Detect which cell encompasses the target text, then output its [x, y] center coordinate. 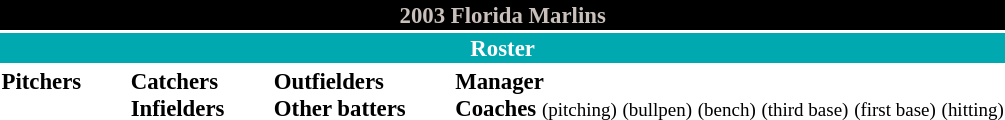
2003 Florida Marlins [502, 15]
Roster [502, 48]
